Determine the (X, Y) coordinate at the center of the cell enclosing the given text.  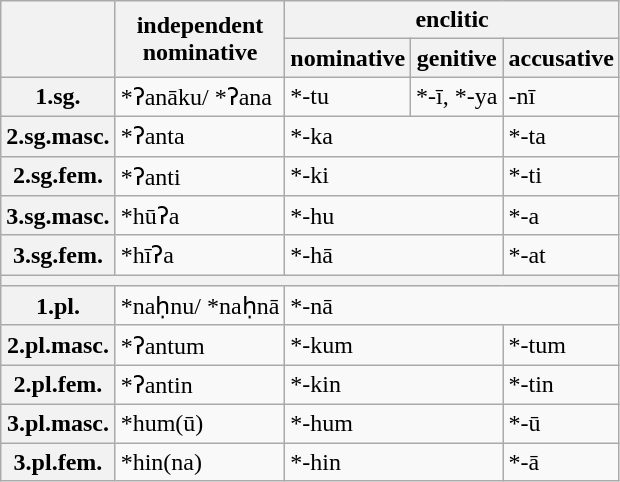
*-tu (348, 97)
*hūʔa (200, 216)
*-a (561, 216)
*-ti (561, 176)
*-at (561, 255)
*ʔantum (200, 345)
*hīʔa (200, 255)
3.sg.masc. (58, 216)
*-nā (452, 306)
*ʔanta (200, 136)
*-ka (394, 136)
*-ki (394, 176)
*-ā (561, 461)
accusative (561, 58)
*-hā (394, 255)
*-ū (561, 423)
*-hu (394, 216)
2.sg.fem. (58, 176)
1.pl. (58, 306)
*-tin (561, 385)
3.pl.fem. (58, 461)
*hum(ū) (200, 423)
*ʔanāku/ *ʔana (200, 97)
*hin(na) (200, 461)
*-hin (394, 461)
*ʔanti (200, 176)
*-ta (561, 136)
independentnominative (200, 39)
2.pl.fem. (58, 385)
*-tum (561, 345)
*-kum (394, 345)
genitive (457, 58)
nominative (348, 58)
*-kin (394, 385)
*ʔantin (200, 385)
*-ī, *-ya (457, 97)
enclitic (452, 20)
2.pl.masc. (58, 345)
3.sg.fem. (58, 255)
1.sg. (58, 97)
*naḥnu/ *naḥnā (200, 306)
3.pl.masc. (58, 423)
*-hum (394, 423)
2.sg.masc. (58, 136)
-nī (561, 97)
